Pinpoint the cell where the given text exists, returning its (x, y) midpoint coordinate. 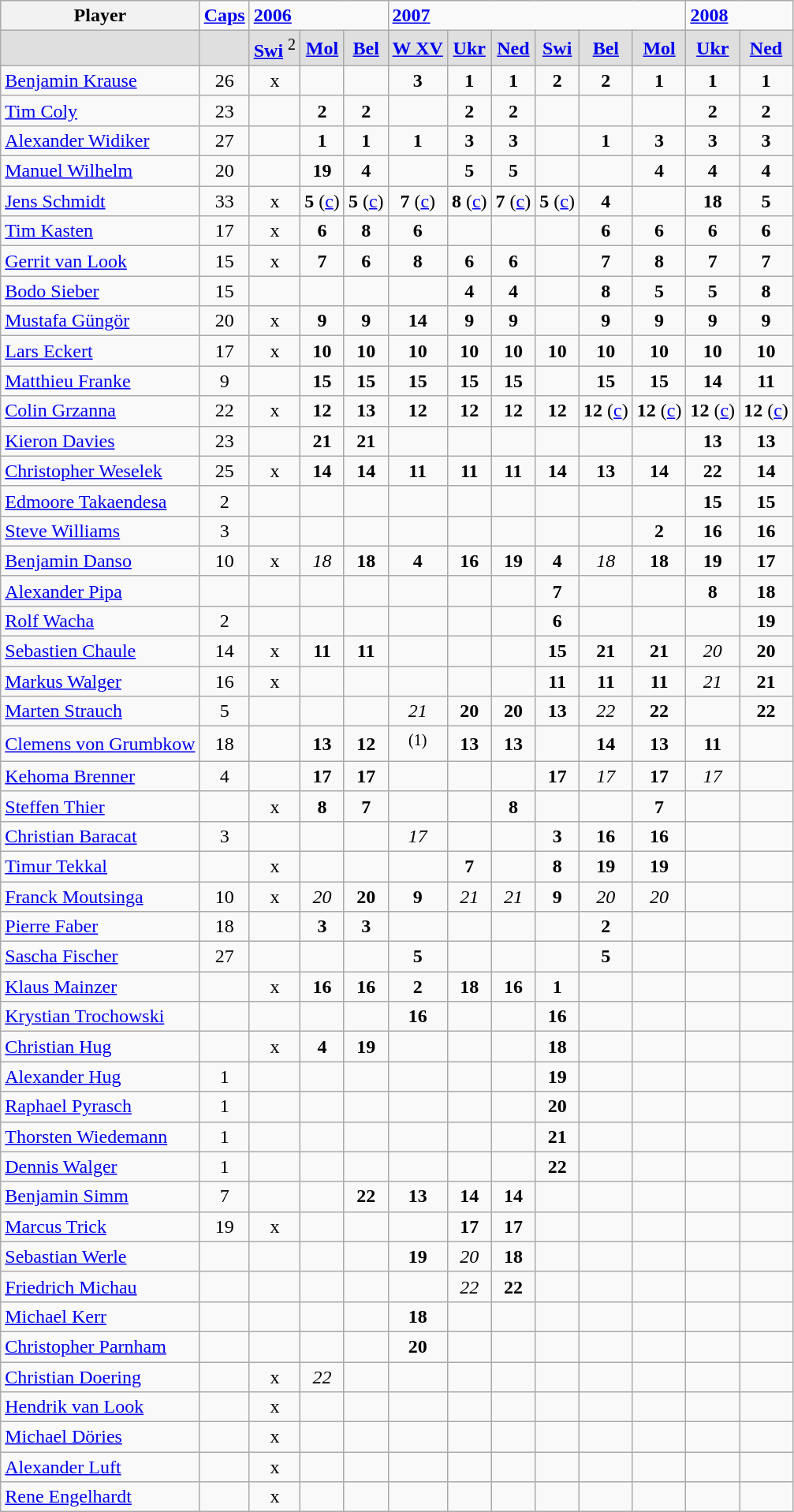
Benjamin Krause (100, 80)
Alexander Widiker (100, 140)
Caps (224, 16)
Tim Kasten (100, 231)
Timur Tekkal (100, 866)
Sascha Fischer (100, 957)
Krystian Trochowski (100, 1017)
W XV (418, 49)
Alexander Luft (100, 1467)
25 (224, 471)
Gerrit van Look (100, 261)
Lars Eckert (100, 351)
Matthieu Franke (100, 381)
Christian Doering (100, 1377)
Klaus Mainzer (100, 987)
Jens Schmidt (100, 201)
Benjamin Simm (100, 1197)
Swi (557, 49)
Mustafa Güngör (100, 321)
Clemens von Grumbkow (100, 745)
Hendrik van Look (100, 1407)
Benjamin Danso (100, 561)
Sebastien Chaule (100, 651)
Pierre Faber (100, 927)
Swi 2 (274, 49)
Markus Walger (100, 681)
Steve Williams (100, 531)
Alexander Pipa (100, 591)
33 (224, 201)
2008 (740, 16)
Christopher Weselek (100, 471)
2007 (537, 16)
Sebastian Werle (100, 1256)
Rolf Wacha (100, 621)
Tim Coly (100, 110)
Alexander Hug (100, 1077)
Christian Baracat (100, 836)
Marten Strauch (100, 711)
Colin Grzanna (100, 411)
Christian Hug (100, 1047)
Marcus Trick (100, 1226)
Michael Döries (100, 1437)
Rene Engelhardt (100, 1497)
Bodo Sieber (100, 291)
Kehoma Brenner (100, 776)
Christopher Parnham (100, 1346)
Edmoore Takaendesa (100, 501)
(1) (418, 745)
Raphael Pyrasch (100, 1107)
Steffen Thier (100, 806)
Manuel Wilhelm (100, 171)
26 (224, 80)
Player (100, 16)
Franck Moutsinga (100, 897)
2006 (319, 16)
8 (c) (469, 201)
Michael Kerr (100, 1316)
Friedrich Michau (100, 1286)
Kieron Davies (100, 441)
Dennis Walger (100, 1167)
Thorsten Wiedemann (100, 1137)
